Locate the cell with the specified text and output its [x, y] center coordinate. 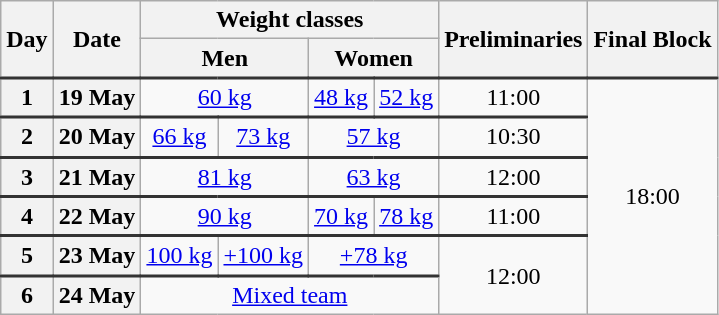
2 [27, 137]
18:00 [652, 196]
Preliminaries [514, 40]
Men [225, 58]
5 [27, 256]
48 kg [342, 98]
3 [27, 177]
90 kg [225, 216]
20 May [97, 137]
70 kg [342, 216]
+78 kg [374, 256]
6 [27, 294]
52 kg [406, 98]
19 May [97, 98]
1 [27, 98]
60 kg [225, 98]
57 kg [374, 137]
21 May [97, 177]
Day [27, 40]
Mixed team [290, 294]
Weight classes [290, 20]
66 kg [180, 137]
4 [27, 216]
10:30 [514, 137]
63 kg [374, 177]
78 kg [406, 216]
Women [374, 58]
24 May [97, 294]
+100 kg [264, 256]
23 May [97, 256]
Final Block [652, 40]
100 kg [180, 256]
22 May [97, 216]
81 kg [225, 177]
Date [97, 40]
73 kg [264, 137]
